Output the [X, Y] coordinate of the center of the cell containing the given text.  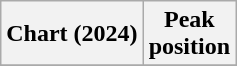
Chart (2024) [72, 34]
Peakposition [189, 34]
